Detect which cell encompasses the target text, then output its [X, Y] center coordinate. 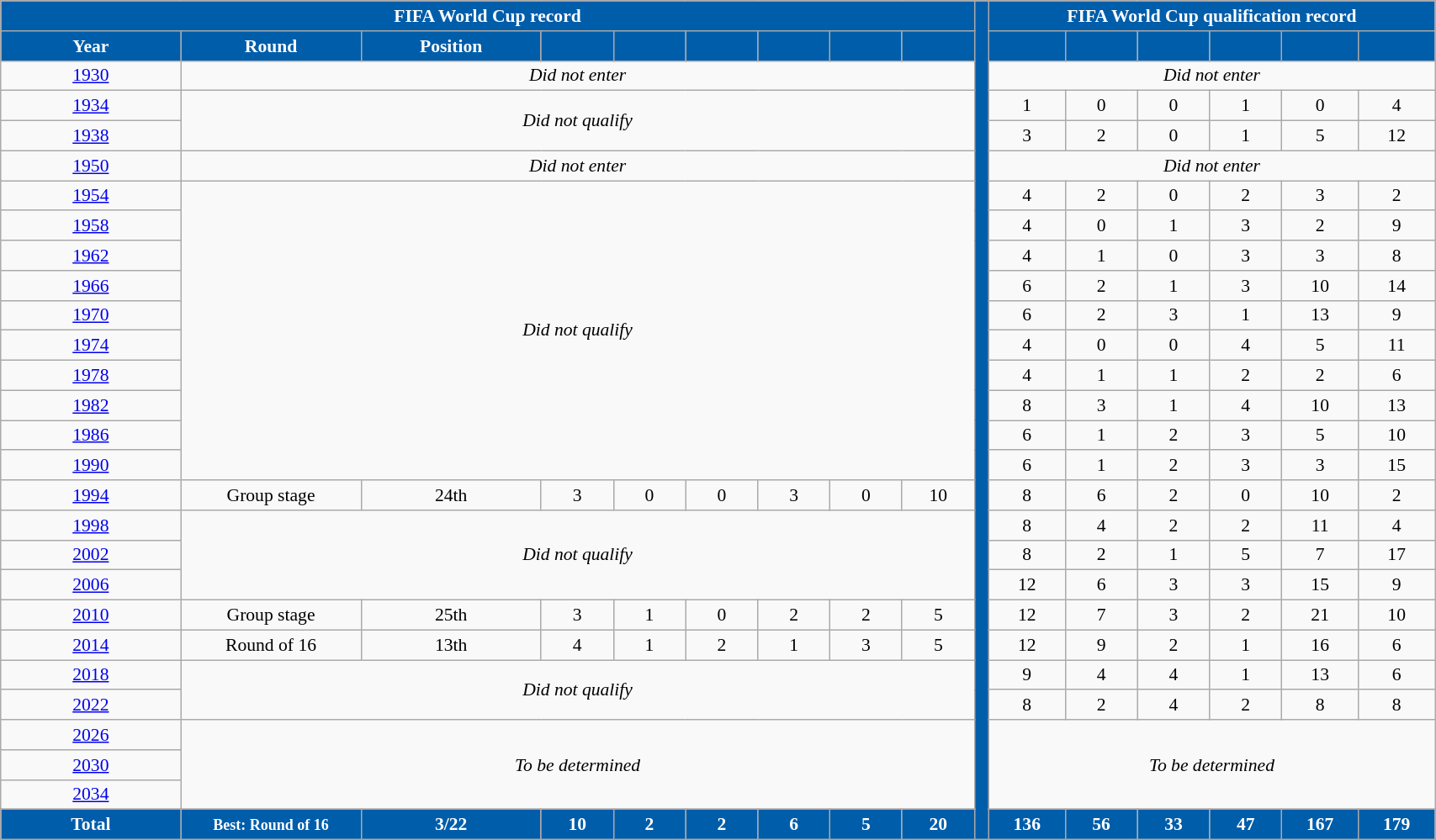
56 [1101, 825]
2002 [91, 555]
2006 [91, 585]
Round [271, 46]
47 [1246, 825]
Position [451, 46]
2026 [91, 735]
167 [1321, 825]
21 [1321, 615]
2034 [91, 795]
2010 [91, 615]
1966 [91, 286]
20 [938, 825]
1958 [91, 226]
2030 [91, 765]
2018 [91, 675]
1990 [91, 466]
1978 [91, 376]
3/22 [451, 825]
1982 [91, 405]
1930 [91, 76]
136 [1026, 825]
17 [1396, 555]
Total [91, 825]
1962 [91, 256]
2014 [91, 645]
179 [1396, 825]
1986 [91, 436]
2022 [91, 705]
1934 [91, 106]
1938 [91, 136]
Round of 16 [271, 645]
Year [91, 46]
24th [451, 495]
14 [1396, 286]
1974 [91, 346]
Best: Round of 16 [271, 825]
13th [451, 645]
25th [451, 615]
33 [1174, 825]
1950 [91, 166]
1954 [91, 196]
1970 [91, 315]
1998 [91, 526]
FIFA World Cup qualification record [1211, 16]
1994 [91, 495]
16 [1321, 645]
FIFA World Cup record [488, 16]
